Search for the cell housing the specified text and yield its (x, y) center coordinate. 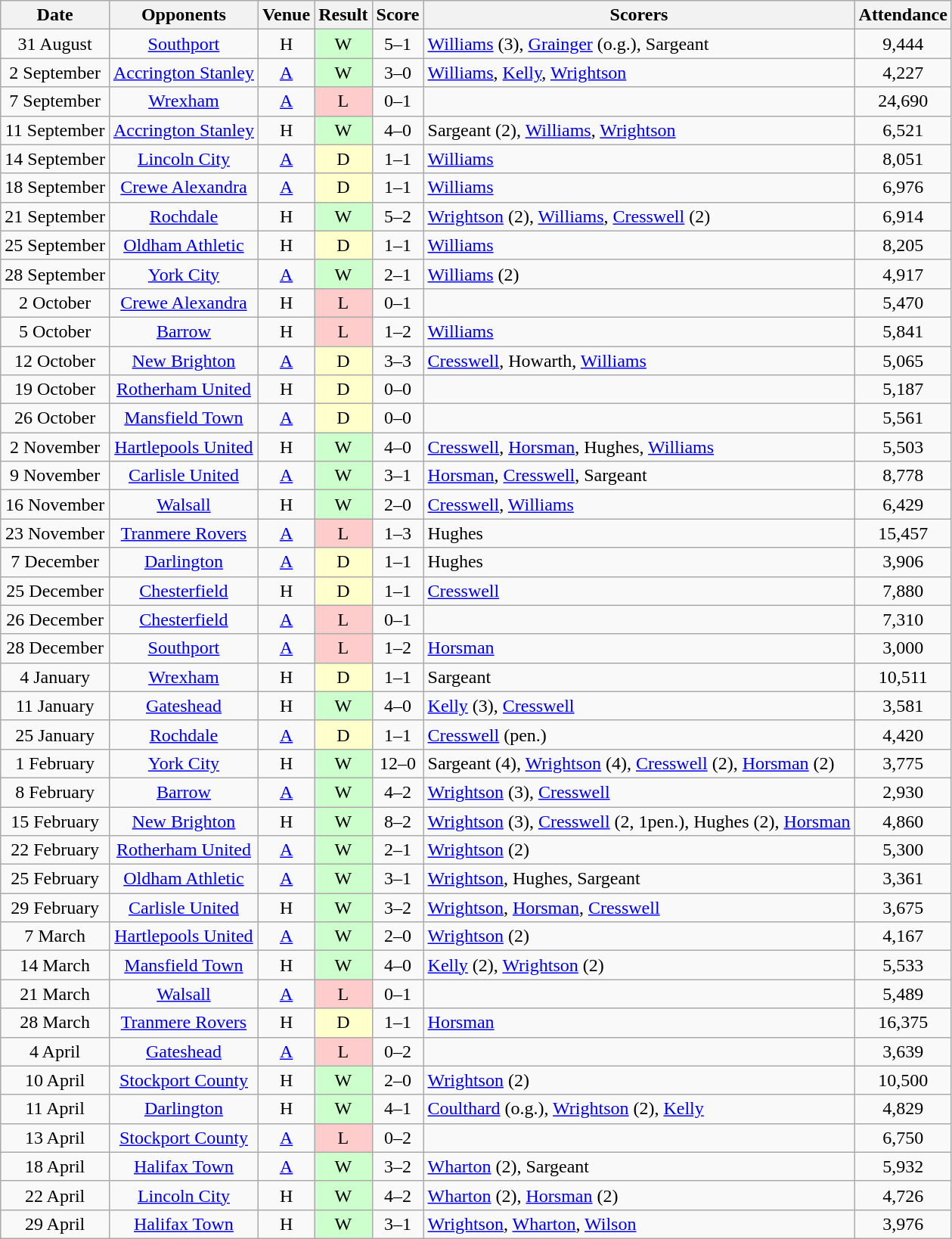
26 December (55, 619)
4,917 (903, 274)
8,051 (903, 159)
29 February (55, 908)
Date (55, 15)
Kelly (3), Cresswell (639, 706)
8,205 (903, 245)
31 August (55, 44)
25 January (55, 734)
3,639 (903, 1051)
7 September (55, 101)
2 September (55, 73)
3,976 (903, 1224)
5,300 (903, 850)
9,444 (903, 44)
Wharton (2), Horsman (2) (639, 1195)
Williams (2) (639, 274)
18 September (55, 188)
Sargeant (4), Wrightson (4), Cresswell (2), Horsman (2) (639, 763)
25 February (55, 879)
6,429 (903, 505)
15 February (55, 821)
Sargeant (2), Williams, Wrightson (639, 130)
Cresswell, Horsman, Hughes, Williams (639, 447)
5,561 (903, 418)
28 September (55, 274)
14 March (55, 965)
Result (343, 15)
7,880 (903, 591)
5 October (55, 331)
2 October (55, 303)
Cresswell (pen.) (639, 734)
18 April (55, 1166)
21 September (55, 216)
4,726 (903, 1195)
8–2 (398, 821)
12–0 (398, 763)
3,000 (903, 648)
1–3 (398, 533)
Wrightson, Horsman, Cresswell (639, 908)
Score (398, 15)
5,503 (903, 447)
3,361 (903, 879)
5,841 (903, 331)
5,470 (903, 303)
4–1 (398, 1109)
3,675 (903, 908)
6,976 (903, 188)
11 April (55, 1109)
5,489 (903, 994)
3,906 (903, 562)
25 December (55, 591)
26 October (55, 418)
23 November (55, 533)
1 February (55, 763)
16,375 (903, 1023)
28 December (55, 648)
12 October (55, 361)
5,533 (903, 965)
11 January (55, 706)
8,778 (903, 476)
4,860 (903, 821)
4,227 (903, 73)
Wrightson, Hughes, Sargeant (639, 879)
Kelly (2), Wrightson (2) (639, 965)
2,930 (903, 792)
24,690 (903, 101)
11 September (55, 130)
5–2 (398, 216)
7 March (55, 936)
28 March (55, 1023)
Wrightson (3), Cresswell (2, 1pen.), Hughes (2), Horsman (639, 821)
Wrightson (2), Williams, Cresswell (2) (639, 216)
4 April (55, 1051)
2 November (55, 447)
19 October (55, 390)
4,167 (903, 936)
6,914 (903, 216)
Venue (286, 15)
3–3 (398, 361)
16 November (55, 505)
14 September (55, 159)
9 November (55, 476)
Wrightson (3), Cresswell (639, 792)
Cresswell, Williams (639, 505)
Opponents (183, 15)
22 April (55, 1195)
Sargeant (639, 677)
10,500 (903, 1080)
25 September (55, 245)
Williams (3), Grainger (o.g.), Sargeant (639, 44)
13 April (55, 1138)
3,775 (903, 763)
6,521 (903, 130)
3,581 (903, 706)
Coulthard (o.g.), Wrightson (2), Kelly (639, 1109)
7 December (55, 562)
10,511 (903, 677)
5,932 (903, 1166)
Cresswell (639, 591)
10 April (55, 1080)
22 February (55, 850)
7,310 (903, 619)
Wrightson, Wharton, Wilson (639, 1224)
5–1 (398, 44)
5,065 (903, 361)
5,187 (903, 390)
6,750 (903, 1138)
4,829 (903, 1109)
15,457 (903, 533)
Wharton (2), Sargeant (639, 1166)
4,420 (903, 734)
Horsman, Cresswell, Sargeant (639, 476)
29 April (55, 1224)
Scorers (639, 15)
Attendance (903, 15)
8 February (55, 792)
Williams, Kelly, Wrightson (639, 73)
Cresswell, Howarth, Williams (639, 361)
3–0 (398, 73)
4 January (55, 677)
21 March (55, 994)
